Return [x, y] of the center of cell containing provided text 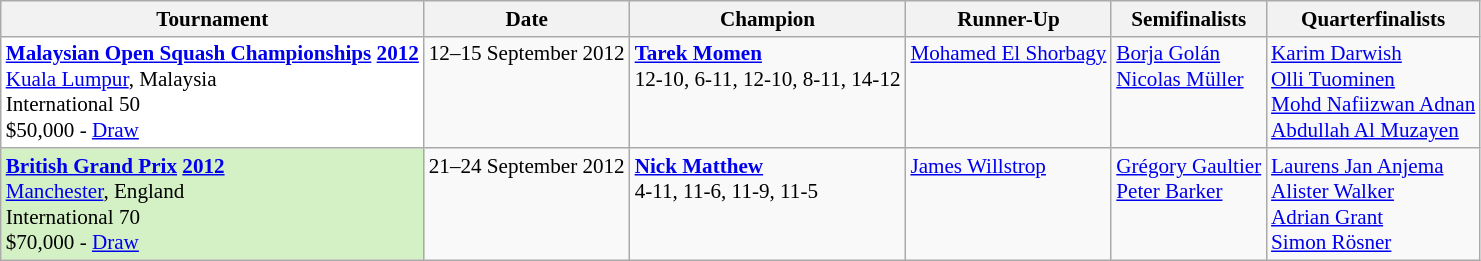
James Willstrop [1009, 204]
Tarek Momen12-10, 6-11, 12-10, 8-11, 14-12 [768, 92]
Nick Matthew4-11, 11-6, 11-9, 11-5 [768, 204]
Grégory Gaultier Peter Barker [1188, 204]
12–15 September 2012 [527, 92]
Karim Darwish Olli Tuominen Mohd Nafiizwan Adnan Abdullah Al Muzayen [1373, 92]
Tournament [212, 18]
Mohamed El Shorbagy [1009, 92]
21–24 September 2012 [527, 204]
British Grand Prix 2012 Manchester, EnglandInternational 70$70,000 - Draw [212, 204]
Date [527, 18]
Runner-Up [1009, 18]
Champion [768, 18]
Borja Golán Nicolas Müller [1188, 92]
Semifinalists [1188, 18]
Quarterfinalists [1373, 18]
Malaysian Open Squash Championships 2012 Kuala Lumpur, MalaysiaInternational 50$50,000 - Draw [212, 92]
Laurens Jan Anjema Alister Walker Adrian Grant Simon Rösner [1373, 204]
